Locate the cell with the specified text and output its [X, Y] center coordinate. 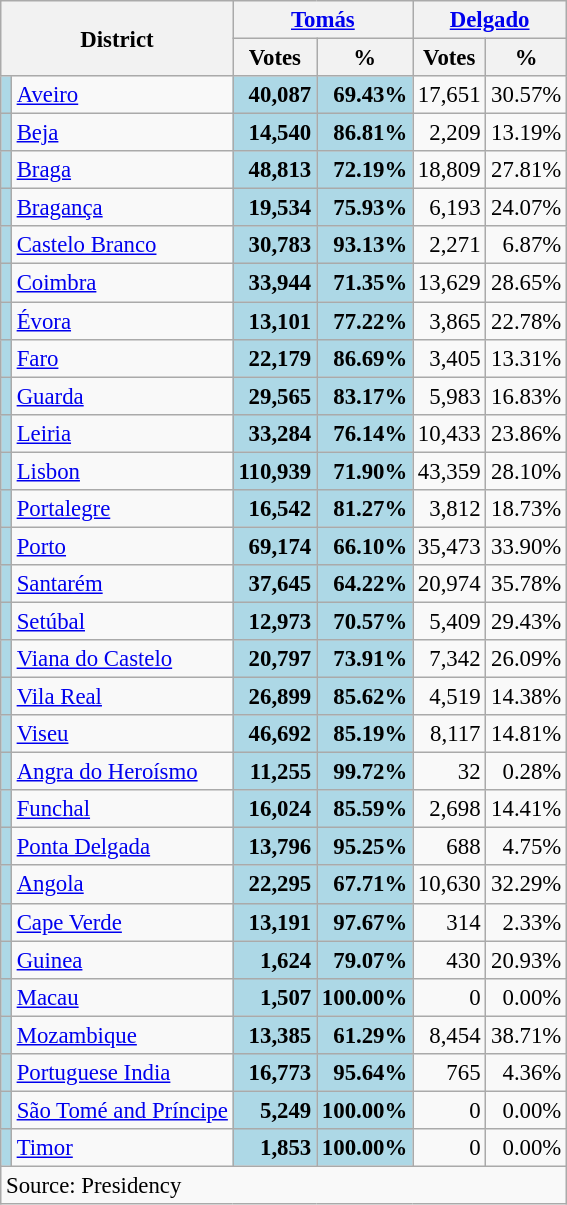
16,542 [274, 509]
Portalegre [122, 509]
Setúbal [122, 621]
District [117, 38]
97.67% [365, 922]
765 [450, 1073]
86.69% [365, 358]
2,271 [450, 245]
72.19% [365, 170]
86.81% [365, 133]
85.19% [365, 734]
95.64% [365, 1073]
28.65% [526, 283]
Guinea [122, 960]
17,651 [450, 95]
110,939 [274, 471]
14.41% [526, 809]
69,174 [274, 546]
70.57% [365, 621]
16,024 [274, 809]
Castelo Branco [122, 245]
30,783 [274, 245]
37,645 [274, 584]
85.59% [365, 809]
Ponta Delgada [122, 847]
75.93% [365, 208]
5,249 [274, 1110]
2,209 [450, 133]
688 [450, 847]
1,507 [274, 997]
2,698 [450, 809]
Mozambique [122, 1035]
Macau [122, 997]
Coimbra [122, 283]
10,433 [450, 433]
São Tomé and Príncipe [122, 1110]
6,193 [450, 208]
4.75% [526, 847]
11,255 [274, 772]
35,473 [450, 546]
5,983 [450, 396]
26,899 [274, 697]
Santarém [122, 584]
8,454 [450, 1035]
76.14% [365, 433]
13,101 [274, 321]
1,853 [274, 1148]
Guarda [122, 396]
19,534 [274, 208]
67.71% [365, 885]
48,813 [274, 170]
66.10% [365, 546]
Delgado [490, 20]
32.29% [526, 885]
16.83% [526, 396]
22,179 [274, 358]
8,117 [450, 734]
29,565 [274, 396]
95.25% [365, 847]
Viseu [122, 734]
6.87% [526, 245]
22.78% [526, 321]
38.71% [526, 1035]
7,342 [450, 659]
Funchal [122, 809]
14.81% [526, 734]
99.72% [365, 772]
5,409 [450, 621]
Leiria [122, 433]
33,284 [274, 433]
22,295 [274, 885]
20,974 [450, 584]
4,519 [450, 697]
32 [450, 772]
1,624 [274, 960]
64.22% [365, 584]
2.33% [526, 922]
18,809 [450, 170]
Viana do Castelo [122, 659]
314 [450, 922]
43,359 [450, 471]
10,630 [450, 885]
81.27% [365, 509]
Évora [122, 321]
33.90% [526, 546]
73.91% [365, 659]
28.10% [526, 471]
77.22% [365, 321]
3,865 [450, 321]
Vila Real [122, 697]
16,773 [274, 1073]
27.81% [526, 170]
13,796 [274, 847]
35.78% [526, 584]
13,629 [450, 283]
Beja [122, 133]
Cape Verde [122, 922]
61.29% [365, 1035]
71.90% [365, 471]
13.19% [526, 133]
Aveiro [122, 95]
40,087 [274, 95]
71.35% [365, 283]
33,944 [274, 283]
Lisbon [122, 471]
93.13% [365, 245]
14,540 [274, 133]
Tomás [322, 20]
Timor [122, 1148]
29.43% [526, 621]
30.57% [526, 95]
14.38% [526, 697]
0.28% [526, 772]
13,191 [274, 922]
23.86% [526, 433]
79.07% [365, 960]
Faro [122, 358]
Angola [122, 885]
Angra do Heroísmo [122, 772]
3,405 [450, 358]
20.93% [526, 960]
69.43% [365, 95]
83.17% [365, 396]
Bragança [122, 208]
3,812 [450, 509]
Portuguese India [122, 1073]
24.07% [526, 208]
Source: Presidency [284, 1185]
18.73% [526, 509]
Porto [122, 546]
13.31% [526, 358]
4.36% [526, 1073]
20,797 [274, 659]
Braga [122, 170]
13,385 [274, 1035]
85.62% [365, 697]
12,973 [274, 621]
430 [450, 960]
46,692 [274, 734]
26.09% [526, 659]
